Pinpoint the cell where the given text exists, returning its (X, Y) midpoint coordinate. 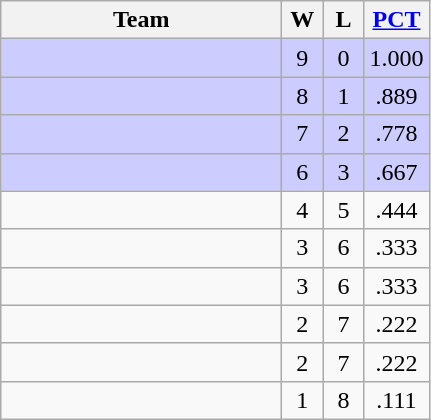
Team (142, 20)
9 (302, 58)
W (302, 20)
5 (344, 210)
.444 (396, 210)
4 (302, 210)
.111 (396, 400)
1.000 (396, 58)
.778 (396, 134)
.667 (396, 172)
.889 (396, 96)
L (344, 20)
PCT (396, 20)
0 (344, 58)
